Detect which cell encompasses the target text, then output its [x, y] center coordinate. 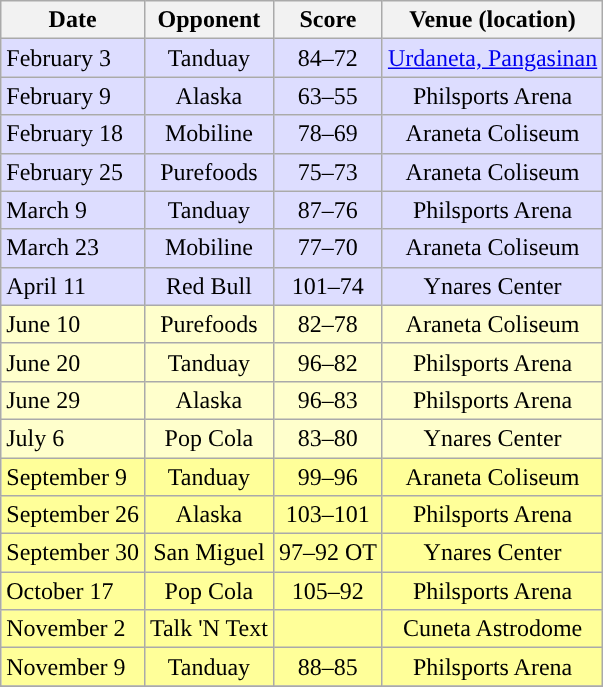
Venue (location) [492, 20]
September 30 [73, 553]
Cuneta Astrodome [492, 629]
Red Bull [208, 286]
San Miguel [208, 553]
83–80 [328, 438]
June 20 [73, 362]
November 2 [73, 629]
Talk 'N Text [208, 629]
82–78 [328, 324]
63–55 [328, 96]
September 26 [73, 515]
June 29 [73, 400]
Urdaneta, Pangasinan [492, 58]
84–72 [328, 58]
March 23 [73, 248]
Score [328, 20]
April 11 [73, 286]
February 9 [73, 96]
February 3 [73, 58]
Date [73, 20]
February 18 [73, 134]
78–69 [328, 134]
101–74 [328, 286]
103–101 [328, 515]
February 25 [73, 172]
105–92 [328, 591]
99–96 [328, 477]
96–82 [328, 362]
96–83 [328, 400]
October 17 [73, 591]
87–76 [328, 210]
July 6 [73, 438]
Opponent [208, 20]
77–70 [328, 248]
75–73 [328, 172]
June 10 [73, 324]
97–92 OT [328, 553]
September 9 [73, 477]
March 9 [73, 210]
88–85 [328, 667]
November 9 [73, 667]
